Capture the cell that displays the provided text and extract its [x, y] central coordinate. 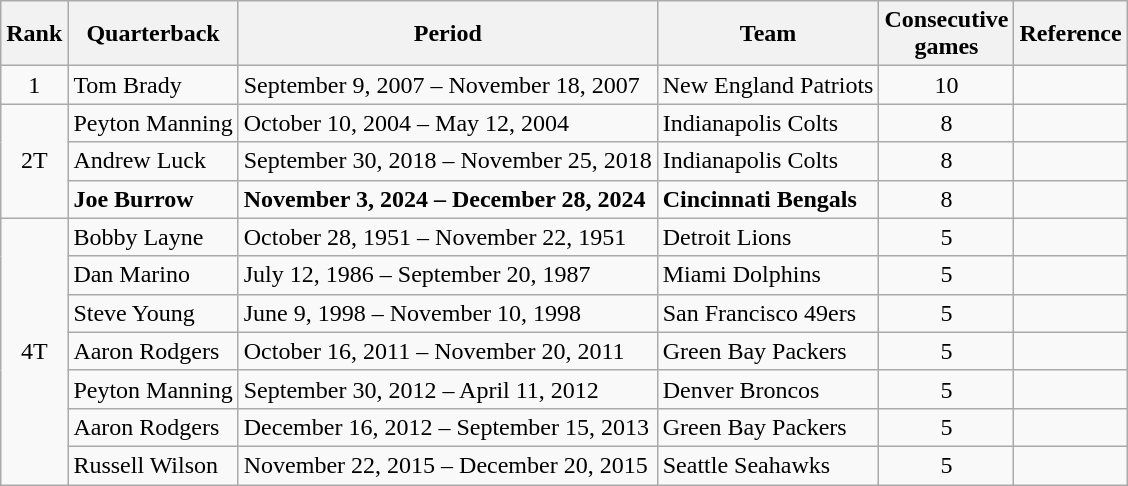
October 16, 2011 – November 20, 2011 [448, 351]
Tom Brady [153, 85]
September 30, 2012 – April 11, 2012 [448, 389]
San Francisco 49ers [768, 313]
September 9, 2007 – November 18, 2007 [448, 85]
1 [34, 85]
4T [34, 351]
Dan Marino [153, 275]
Russell Wilson [153, 465]
October 28, 1951 – November 22, 1951 [448, 237]
Steve Young [153, 313]
Bobby Layne [153, 237]
2T [34, 161]
Consecutivegames [946, 34]
Joe Burrow [153, 199]
November 22, 2015 – December 20, 2015 [448, 465]
Denver Broncos [768, 389]
September 30, 2018 – November 25, 2018 [448, 161]
July 12, 1986 – September 20, 1987 [448, 275]
December 16, 2012 – September 15, 2013 [448, 427]
Team [768, 34]
Rank [34, 34]
October 10, 2004 – May 12, 2004 [448, 123]
10 [946, 85]
New England Patriots [768, 85]
Detroit Lions [768, 237]
Period [448, 34]
Miami Dolphins [768, 275]
November 3, 2024 – December 28, 2024 [448, 199]
Andrew Luck [153, 161]
Seattle Seahawks [768, 465]
Quarterback [153, 34]
Cincinnati Bengals [768, 199]
Reference [1070, 34]
June 9, 1998 – November 10, 1998 [448, 313]
